Detect which cell encompasses the target text, then output its [x, y] center coordinate. 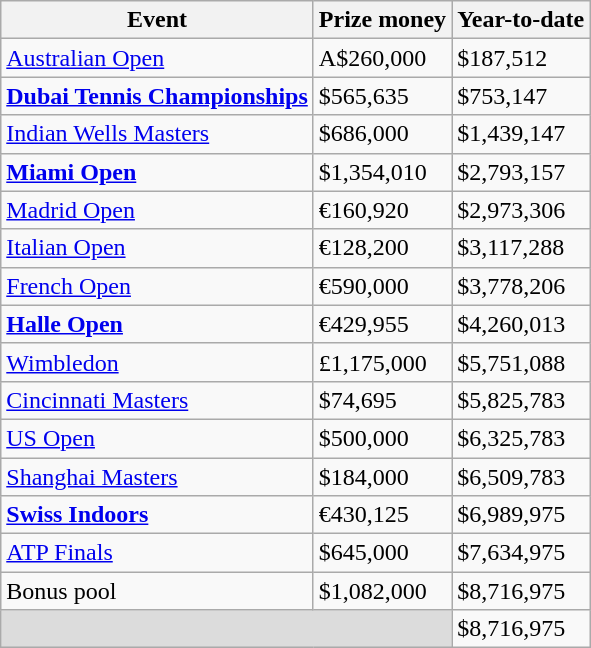
€128,200 [382, 248]
$5,825,783 [521, 400]
Cincinnati Masters [158, 400]
French Open [158, 286]
Indian Wells Masters [158, 134]
$3,117,288 [521, 248]
£1,175,000 [382, 362]
Year-to-date [521, 20]
$645,000 [382, 553]
$3,778,206 [521, 286]
Italian Open [158, 248]
Miami Open [158, 172]
€160,920 [382, 210]
€590,000 [382, 286]
Madrid Open [158, 210]
Wimbledon [158, 362]
$1,354,010 [382, 172]
$6,325,783 [521, 438]
$184,000 [382, 477]
$1,082,000 [382, 591]
Prize money [382, 20]
$7,634,975 [521, 553]
Swiss Indoors [158, 515]
Halle Open [158, 324]
Australian Open [158, 58]
Shanghai Masters [158, 477]
Event [158, 20]
$4,260,013 [521, 324]
$500,000 [382, 438]
$565,635 [382, 96]
$686,000 [382, 134]
€429,955 [382, 324]
Dubai Tennis Championships [158, 96]
$753,147 [521, 96]
$2,973,306 [521, 210]
$187,512 [521, 58]
$6,509,783 [521, 477]
US Open [158, 438]
$1,439,147 [521, 134]
Bonus pool [158, 591]
A$260,000 [382, 58]
$5,751,088 [521, 362]
$2,793,157 [521, 172]
€430,125 [382, 515]
ATP Finals [158, 553]
$6,989,975 [521, 515]
$74,695 [382, 400]
